Return (X, Y) of the center of cell containing provided text 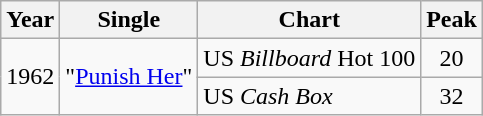
US Cash Box (310, 96)
1962 (30, 77)
32 (452, 96)
Single (129, 20)
Chart (310, 20)
Year (30, 20)
Peak (452, 20)
US Billboard Hot 100 (310, 58)
"Punish Her" (129, 77)
20 (452, 58)
